Output the [X, Y] coordinate of the center of the cell containing the given text.  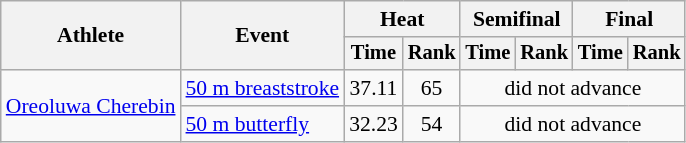
65 [432, 88]
Athlete [91, 36]
Final [629, 19]
32.23 [374, 124]
Heat [402, 19]
Semifinal [516, 19]
37.11 [374, 88]
Event [263, 36]
54 [432, 124]
50 m butterfly [263, 124]
50 m breaststroke [263, 88]
Oreoluwa Cherebin [91, 106]
